Locate the cell with the specified text and output its (x, y) center coordinate. 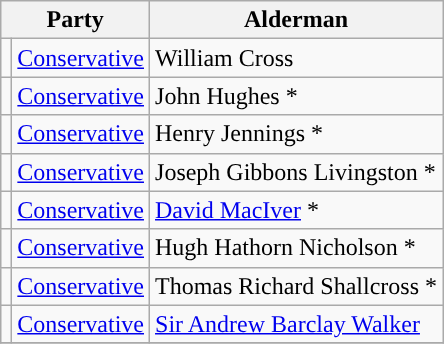
Alderman (296, 20)
Thomas Richard Shallcross * (296, 286)
Hugh Hathorn Nicholson * (296, 248)
Party (76, 20)
Henry Jennings * (296, 134)
Sir Andrew Barclay Walker (296, 324)
Joseph Gibbons Livingston * (296, 172)
William Cross (296, 58)
David MacIver * (296, 210)
John Hughes * (296, 96)
